Return (X, Y) of the center of cell containing provided text 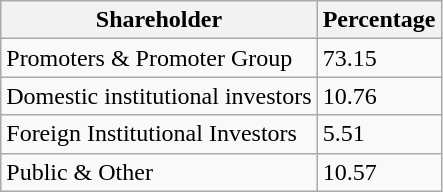
Domestic institutional investors (159, 96)
10.76 (379, 96)
5.51 (379, 134)
Percentage (379, 20)
Promoters & Promoter Group (159, 58)
73.15 (379, 58)
Shareholder (159, 20)
Public & Other (159, 172)
Foreign Institutional Investors (159, 134)
10.57 (379, 172)
